Find where the given text appears and provide that cell's center as [X, Y] coordinate. 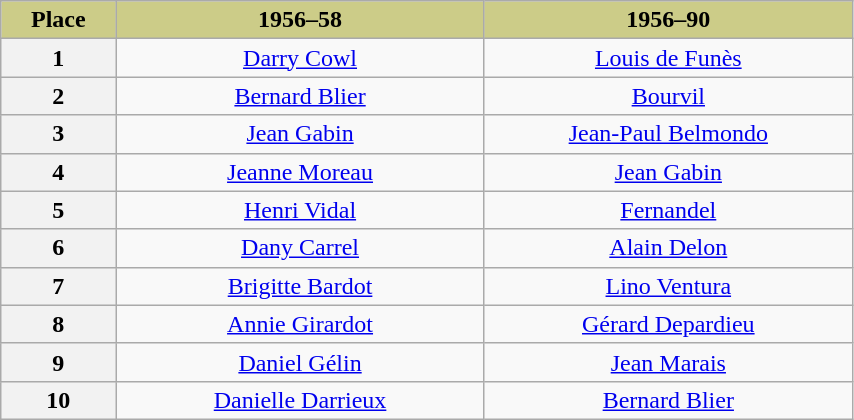
Place [58, 20]
6 [58, 248]
Jean-Paul Belmondo [668, 134]
Fernandel [668, 210]
4 [58, 172]
5 [58, 210]
Jean Marais [668, 362]
Dany Carrel [300, 248]
Danielle Darrieux [300, 400]
10 [58, 400]
2 [58, 96]
7 [58, 286]
1956–58 [300, 20]
Henri Vidal [300, 210]
Lino Ventura [668, 286]
Bourvil [668, 96]
8 [58, 324]
Jeanne Moreau [300, 172]
Alain Delon [668, 248]
Daniel Gélin [300, 362]
1 [58, 58]
3 [58, 134]
1956–90 [668, 20]
Annie Girardot [300, 324]
Darry Cowl [300, 58]
9 [58, 362]
Louis de Funès [668, 58]
Brigitte Bardot [300, 286]
Gérard Depardieu [668, 324]
